Return [X, Y] of the center of cell containing provided text 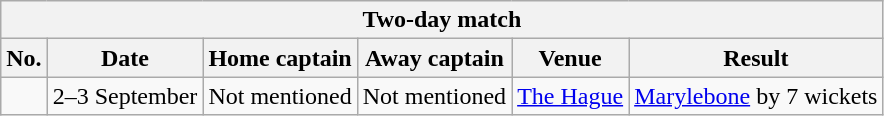
No. [24, 58]
Date [125, 58]
Result [756, 58]
Away captain [434, 58]
2–3 September [125, 96]
Home captain [280, 58]
Marylebone by 7 wickets [756, 96]
Two-day match [442, 20]
The Hague [570, 96]
Venue [570, 58]
